Determine the (x, y) coordinate at the center of the cell enclosing the given text.  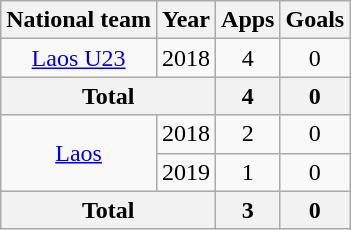
Laos (79, 153)
National team (79, 20)
Year (186, 20)
1 (248, 172)
Laos U23 (79, 58)
Goals (315, 20)
Apps (248, 20)
2 (248, 134)
3 (248, 210)
2019 (186, 172)
